Provide the (x, y) coordinate of the cell's center where the given text is located.  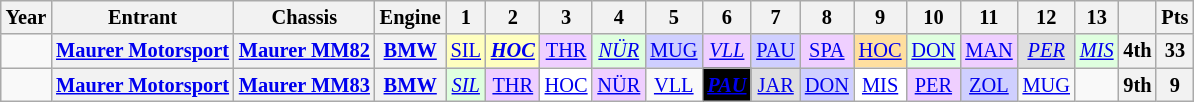
7 (776, 17)
SPA (827, 51)
5 (674, 17)
JAR (776, 85)
Year (26, 17)
Maurer MM83 (304, 85)
4th (1137, 51)
4 (618, 17)
2 (513, 17)
13 (1097, 17)
6 (726, 17)
Entrant (142, 17)
ZOL (988, 85)
11 (988, 17)
MAN (988, 51)
Chassis (304, 17)
10 (933, 17)
8 (827, 17)
Pts (1174, 17)
1 (466, 17)
Maurer MM82 (304, 51)
12 (1046, 17)
33 (1174, 51)
3 (566, 17)
Engine (410, 17)
9th (1137, 85)
